Determine the (X, Y) coordinate at the center of the cell enclosing the given text.  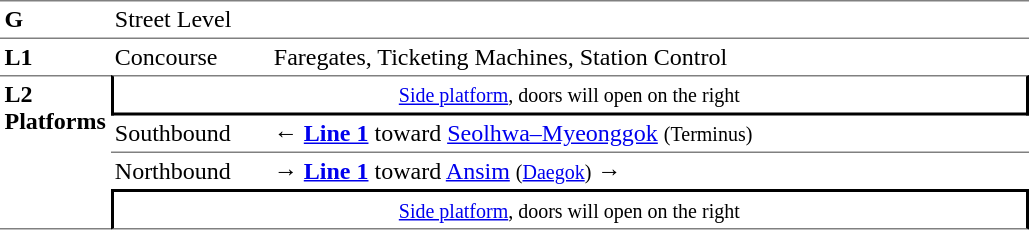
← Line 1 toward Seolhwa–Myeonggok (Terminus) (648, 135)
Street Level (190, 20)
L2Platforms (55, 152)
Northbound (190, 171)
Concourse (190, 57)
→ Line 1 toward Ansim (Daegok) → (648, 171)
Southbound (190, 135)
Faregates, Ticketing Machines, Station Control (648, 57)
L1 (55, 57)
G (55, 20)
